Return the (X, Y) coordinate for the center point of the cell that contains the specified text.  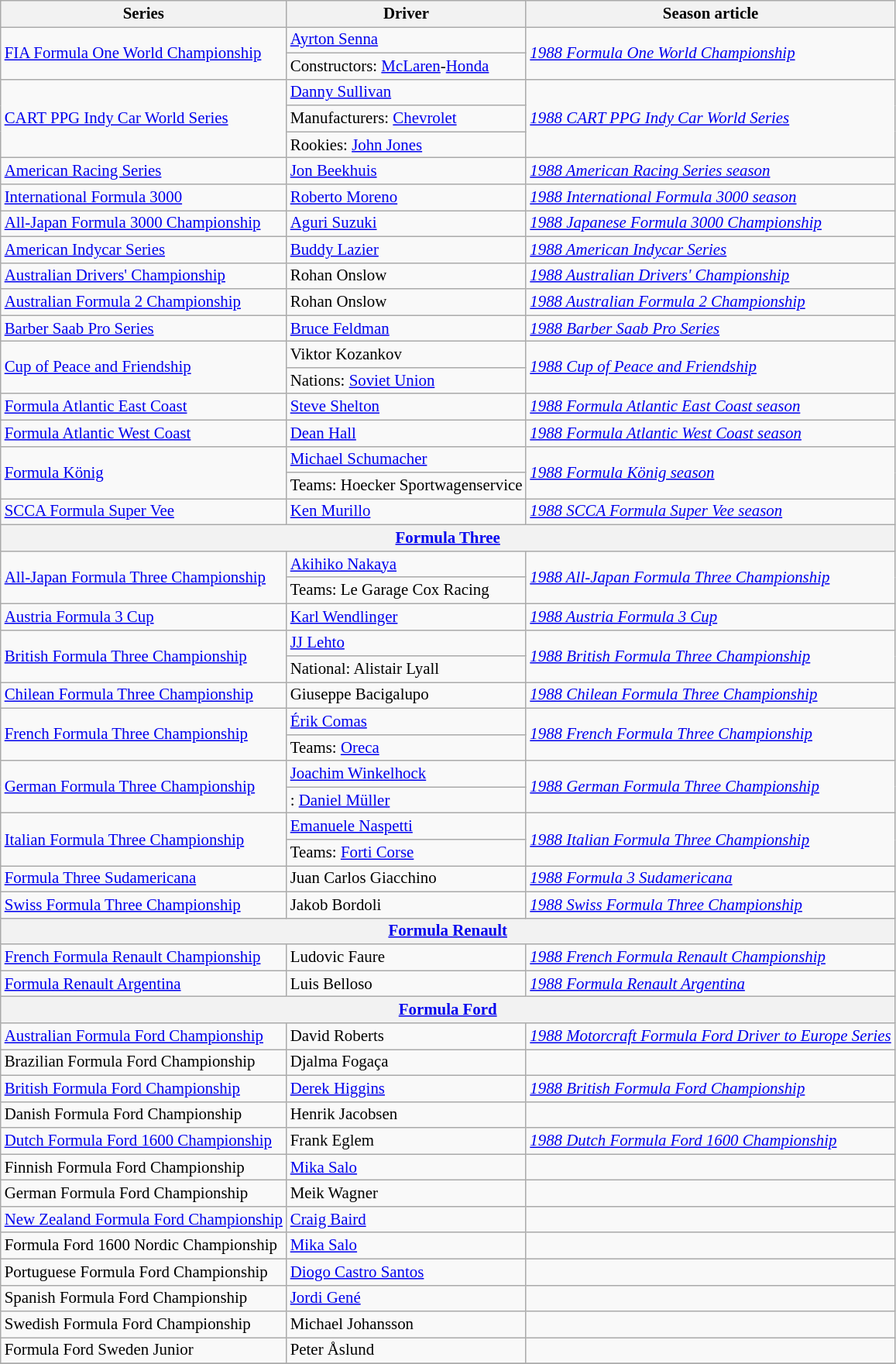
Portuguese Formula Ford Championship (144, 1272)
Juan Carlos Giacchino (407, 879)
Rookies: John Jones (407, 145)
German Formula Three Championship (144, 787)
Swiss Formula Three Championship (144, 905)
Formula Three Sudamericana (144, 879)
Constructors: McLaren-Honda (407, 66)
Australian Drivers' Championship (144, 276)
Michael Schumacher (407, 459)
Jon Beekhuis (407, 171)
German Formula Ford Championship (144, 1194)
1988 Barber Saab Pro Series (710, 328)
Formula Ford (448, 1010)
Meik Wagner (407, 1194)
1988 Austria Formula 3 Cup (710, 617)
1988 German Formula Three Championship (710, 787)
Barber Saab Pro Series (144, 328)
Jakob Bordoli (407, 905)
1988 Chilean Formula Three Championship (710, 696)
Formula König (144, 472)
1988 SCCA Formula Super Vee season (710, 512)
Érik Comas (407, 721)
Nations: Soviet Union (407, 380)
British Formula Three Championship (144, 656)
SCCA Formula Super Vee (144, 512)
1988 Motorcraft Formula Ford Driver to Europe Series (710, 1036)
All-Japan Formula 3000 Championship (144, 223)
Manufacturers: Chevrolet (407, 119)
Roberto Moreno (407, 198)
1988 Formula König season (710, 472)
Teams: Hoecker Sportwagenservice (407, 486)
Australian Formula 2 Championship (144, 302)
1988 British Formula Ford Championship (710, 1088)
Frank Eglem (407, 1141)
Ayrton Senna (407, 40)
Italian Formula Three Championship (144, 840)
1988 All-Japan Formula Three Championship (710, 577)
1988 Formula Atlantic East Coast season (710, 407)
Series (144, 14)
1988 International Formula 3000 season (710, 198)
Diogo Castro Santos (407, 1272)
Derek Higgins (407, 1088)
FIA Formula One World Championship (144, 53)
1988 Swiss Formula Three Championship (710, 905)
Danish Formula Ford Championship (144, 1115)
Danny Sullivan (407, 92)
Formula Ford Sweden Junior (144, 1351)
1988 Formula Renault Argentina (710, 984)
1988 American Indycar Series (710, 249)
Austria Formula 3 Cup (144, 617)
British Formula Ford Championship (144, 1088)
Teams: Forti Corse (407, 853)
Emanuele Naspetti (407, 826)
Season article (710, 14)
Karl Wendlinger (407, 617)
Aguri Suzuki (407, 223)
1988 CART PPG Indy Car World Series (710, 119)
: Daniel Müller (407, 800)
Teams: Le Garage Cox Racing (407, 590)
1988 Japanese Formula 3000 Championship (710, 223)
Formula Renault Argentina (144, 984)
Bruce Feldman (407, 328)
Formula Atlantic West Coast (144, 433)
Djalma Fogaça (407, 1062)
Formula Three (448, 538)
1988 Formula 3 Sudamericana (710, 879)
Akihiko Nakaya (407, 564)
French Formula Renault Championship (144, 957)
1988 French Formula Renault Championship (710, 957)
Dutch Formula Ford 1600 Championship (144, 1141)
Ken Murillo (407, 512)
New Zealand Formula Ford Championship (144, 1219)
Henrik Jacobsen (407, 1115)
1988 Formula One World Championship (710, 53)
American Racing Series (144, 171)
David Roberts (407, 1036)
Buddy Lazier (407, 249)
1988 Cup of Peace and Friendship (710, 368)
1988 British Formula Three Championship (710, 656)
1988 Dutch Formula Ford 1600 Championship (710, 1141)
Giuseppe Bacigalupo (407, 696)
Swedish Formula Ford Championship (144, 1324)
Formula Renault (448, 931)
Viktor Kozankov (407, 355)
1988 American Racing Series season (710, 171)
Formula Ford 1600 Nordic Championship (144, 1245)
Peter Åslund (407, 1351)
Spanish Formula Ford Championship (144, 1298)
Australian Formula Ford Championship (144, 1036)
National: Alistair Lyall (407, 669)
Joachim Winkelhock (407, 774)
CART PPG Indy Car World Series (144, 119)
All-Japan Formula Three Championship (144, 577)
Ludovic Faure (407, 957)
Driver (407, 14)
International Formula 3000 (144, 198)
Steve Shelton (407, 407)
American Indycar Series (144, 249)
Teams: Oreca (407, 747)
Cup of Peace and Friendship (144, 368)
1988 Formula Atlantic West Coast season (710, 433)
Dean Hall (407, 433)
Jordi Gené (407, 1298)
Michael Johansson (407, 1324)
Finnish Formula Ford Championship (144, 1167)
Brazilian Formula Ford Championship (144, 1062)
JJ Lehto (407, 643)
1988 Australian Drivers' Championship (710, 276)
1988 Australian Formula 2 Championship (710, 302)
Chilean Formula Three Championship (144, 696)
Luis Belloso (407, 984)
1988 French Formula Three Championship (710, 734)
1988 Italian Formula Three Championship (710, 840)
Craig Baird (407, 1219)
Formula Atlantic East Coast (144, 407)
French Formula Three Championship (144, 734)
